Capture the cell that displays the provided text and extract its [x, y] central coordinate. 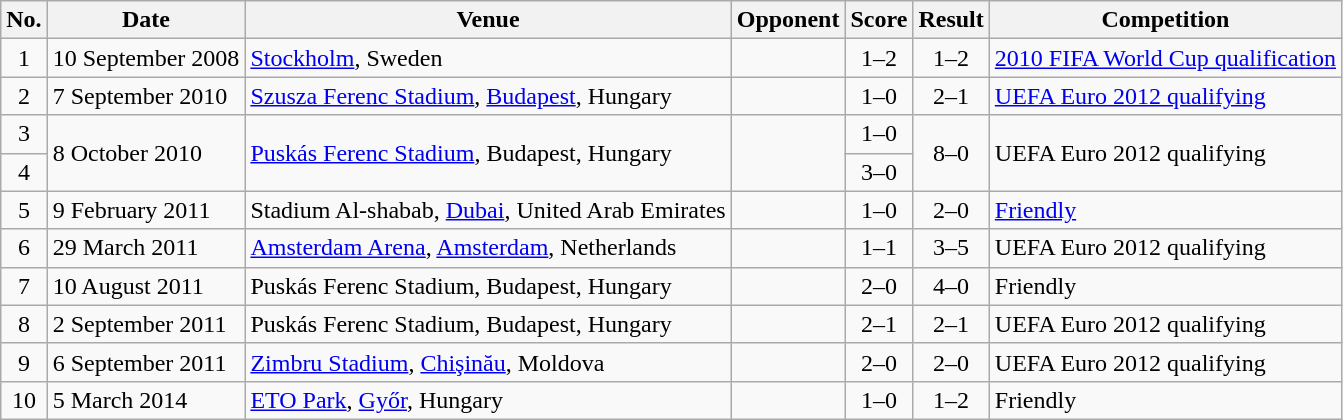
1–1 [879, 248]
2 [24, 96]
Competition [1165, 20]
3 [24, 134]
4–0 [951, 286]
6 [24, 248]
Amsterdam Arena, Amsterdam, Netherlands [488, 248]
6 September 2011 [146, 362]
Score [879, 20]
2 September 2011 [146, 324]
5 [24, 210]
7 [24, 286]
Date [146, 20]
3–5 [951, 248]
8–0 [951, 153]
Opponent [788, 20]
Stockholm, Sweden [488, 58]
29 March 2011 [146, 248]
3–0 [879, 172]
No. [24, 20]
7 September 2010 [146, 96]
5 March 2014 [146, 400]
9 February 2011 [146, 210]
2010 FIFA World Cup qualification [1165, 58]
Venue [488, 20]
10 [24, 400]
9 [24, 362]
8 October 2010 [146, 153]
10 September 2008 [146, 58]
10 August 2011 [146, 286]
8 [24, 324]
4 [24, 172]
1 [24, 58]
Stadium Al-shabab, Dubai, United Arab Emirates [488, 210]
Result [951, 20]
ETO Park, Győr, Hungary [488, 400]
Szusza Ferenc Stadium, Budapest, Hungary [488, 96]
Zimbru Stadium, Chişinău, Moldova [488, 362]
